Scan for the cell matching the given text and deliver its (X, Y) coordinate at center. 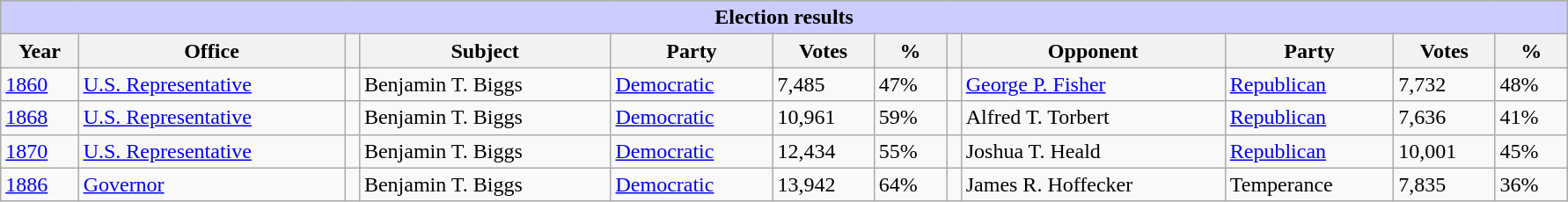
1870 (40, 151)
48% (1531, 84)
7,835 (1445, 184)
George P. Fisher (1093, 84)
Temperance (1309, 184)
Opponent (1093, 51)
36% (1531, 184)
1868 (40, 118)
Joshua T. Heald (1093, 151)
James R. Hoffecker (1093, 184)
12,434 (824, 151)
Subject (485, 51)
1886 (40, 184)
1860 (40, 84)
7,636 (1445, 118)
59% (910, 118)
Office (211, 51)
10,961 (824, 118)
47% (910, 84)
45% (1531, 151)
7,485 (824, 84)
55% (910, 151)
7,732 (1445, 84)
Alfred T. Torbert (1093, 118)
41% (1531, 118)
Election results (785, 18)
64% (910, 184)
Year (40, 51)
13,942 (824, 184)
Governor (211, 184)
10,001 (1445, 151)
